Identify which cell holds the provided text, then report its (x, y) central coordinate. 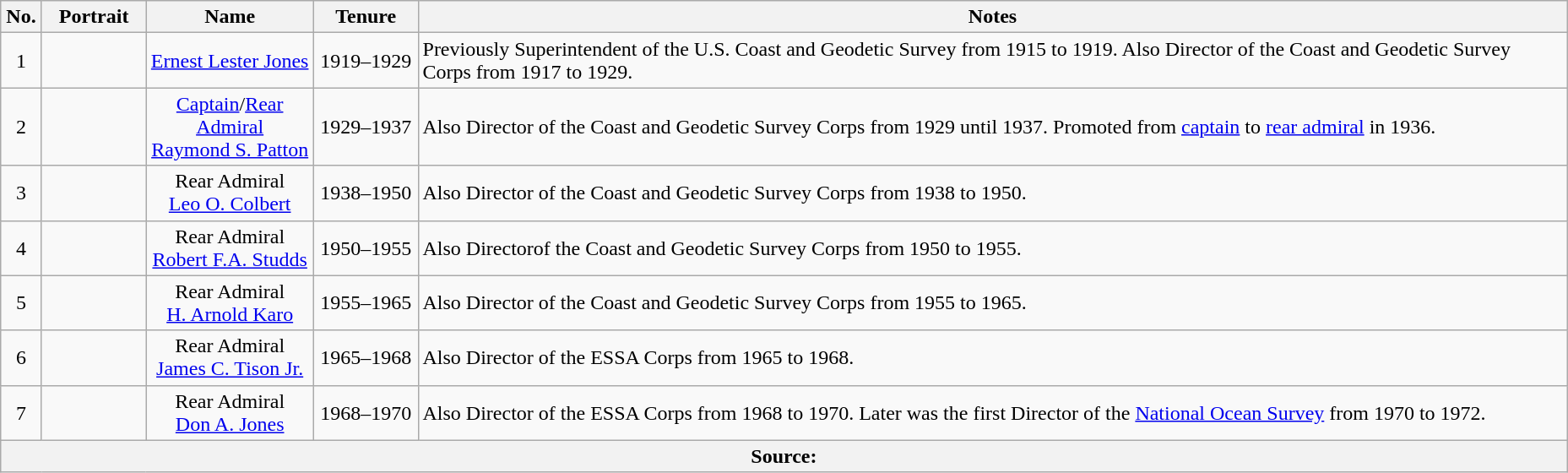
Also Director of the Coast and Geodetic Survey Corps from 1938 to 1950. (993, 193)
Source: (784, 456)
Also Director of the ESSA Corps from 1968 to 1970. Later was the first Director of the National Ocean Survey from 1970 to 1972. (993, 412)
Also Director of the Coast and Geodetic Survey Corps from 1955 to 1965. (993, 302)
5 (22, 302)
1919–1929 (366, 61)
1968–1970 (366, 412)
1929–1937 (366, 127)
1965–1968 (366, 358)
3 (22, 193)
Notes (993, 17)
1938–1950 (366, 193)
Ernest Lester Jones (230, 61)
Captain/Rear AdmiralRaymond S. Patton (230, 127)
Also Directorof the Coast and Geodetic Survey Corps from 1950 to 1955. (993, 248)
Portrait (94, 17)
Rear AdmiralRobert F.A. Studds (230, 248)
Also Director of the Coast and Geodetic Survey Corps from 1929 until 1937. Promoted from captain to rear admiral in 1936. (993, 127)
1 (22, 61)
Rear AdmiralDon A. Jones (230, 412)
2 (22, 127)
Name (230, 17)
Tenure (366, 17)
1950–1955 (366, 248)
1955–1965 (366, 302)
Rear AdmiralLeo O. Colbert (230, 193)
4 (22, 248)
No. (22, 17)
7 (22, 412)
6 (22, 358)
Rear AdmiralH. Arnold Karo (230, 302)
Rear AdmiralJames C. Tison Jr. (230, 358)
Also Director of the ESSA Corps from 1965 to 1968. (993, 358)
